Detect which cell encompasses the target text, then output its [x, y] center coordinate. 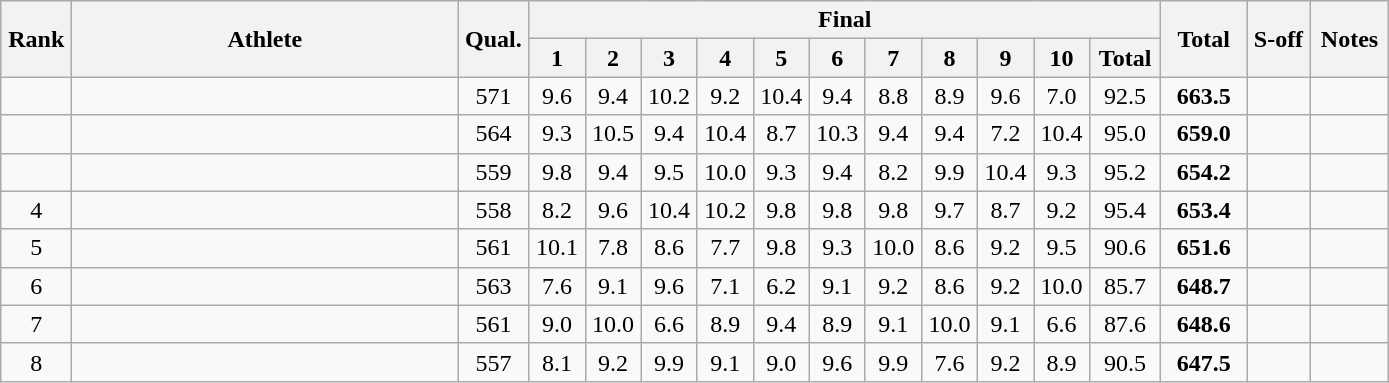
647.5 [1204, 362]
95.4 [1126, 210]
1 [557, 58]
557 [494, 362]
653.4 [1204, 210]
10.3 [837, 134]
Rank [36, 39]
10.5 [613, 134]
654.2 [1204, 172]
558 [494, 210]
7.1 [725, 286]
Notes [1350, 39]
10 [1062, 58]
571 [494, 96]
659.0 [1204, 134]
S-off [1279, 39]
7.7 [725, 248]
7.8 [613, 248]
651.6 [1204, 248]
3 [669, 58]
85.7 [1126, 286]
92.5 [1126, 96]
87.6 [1126, 324]
7.0 [1062, 96]
8.8 [893, 96]
9 [1005, 58]
Qual. [494, 39]
90.6 [1126, 248]
95.2 [1126, 172]
10.1 [557, 248]
7.2 [1005, 134]
6.2 [781, 286]
8.1 [557, 362]
559 [494, 172]
95.0 [1126, 134]
648.6 [1204, 324]
564 [494, 134]
563 [494, 286]
663.5 [1204, 96]
Athlete [265, 39]
2 [613, 58]
648.7 [1204, 286]
9.7 [949, 210]
Final [845, 20]
90.5 [1126, 362]
